Find where the given text appears and provide that cell's center as (X, Y) coordinate. 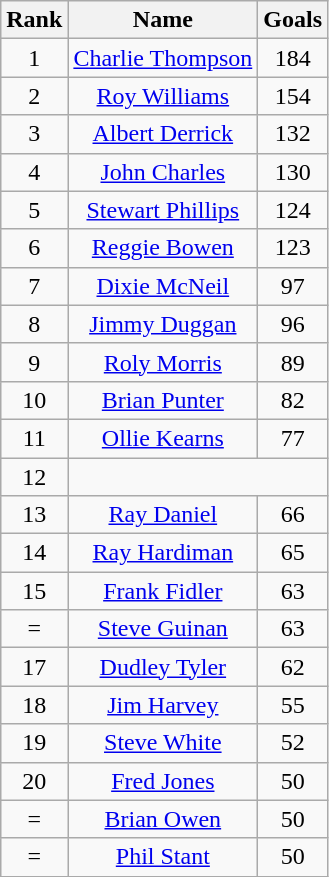
Fred Jones (163, 781)
Charlie Thompson (163, 58)
Steve Guinan (163, 629)
130 (293, 172)
Reggie Bowen (163, 248)
62 (293, 667)
Roy Williams (163, 96)
3 (34, 134)
Jimmy Duggan (163, 324)
4 (34, 172)
12 (34, 477)
124 (293, 210)
9 (34, 362)
2 (34, 96)
89 (293, 362)
96 (293, 324)
77 (293, 438)
154 (293, 96)
Rank (34, 20)
Jim Harvey (163, 705)
66 (293, 515)
19 (34, 743)
1 (34, 58)
Roly Morris (163, 362)
11 (34, 438)
John Charles (163, 172)
Frank Fidler (163, 591)
Dixie McNeil (163, 286)
15 (34, 591)
Dudley Tyler (163, 667)
8 (34, 324)
55 (293, 705)
7 (34, 286)
17 (34, 667)
13 (34, 515)
18 (34, 705)
10 (34, 400)
5 (34, 210)
82 (293, 400)
65 (293, 553)
Brian Punter (163, 400)
14 (34, 553)
Brian Owen (163, 819)
Ray Hardiman (163, 553)
Ray Daniel (163, 515)
6 (34, 248)
132 (293, 134)
Steve White (163, 743)
Name (163, 20)
Albert Derrick (163, 134)
184 (293, 58)
Stewart Phillips (163, 210)
20 (34, 781)
Ollie Kearns (163, 438)
Goals (293, 20)
52 (293, 743)
123 (293, 248)
Phil Stant (163, 857)
97 (293, 286)
